Return (x, y) of the center of cell containing provided text 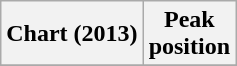
Peakposition (189, 34)
Chart (2013) (72, 34)
